Scan for the cell matching the given text and deliver its [x, y] coordinate at center. 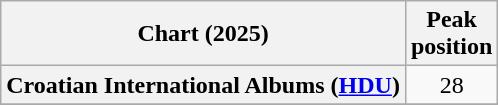
Chart (2025) [204, 34]
Peakposition [451, 34]
28 [451, 85]
Croatian International Albums (HDU) [204, 85]
